Locate the cell with the specified text and output its (X, Y) center coordinate. 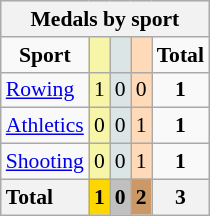
2 (142, 197)
3 (180, 197)
Sport (45, 55)
Athletics (45, 126)
Rowing (45, 90)
Shooting (45, 162)
Medals by sport (105, 19)
